Search for the cell housing the specified text and yield its [x, y] center coordinate. 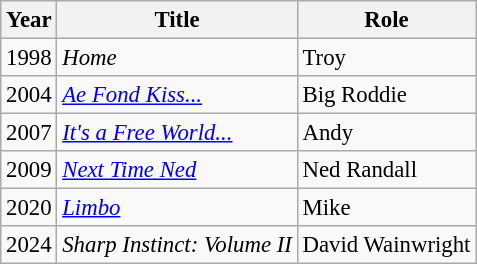
Big Roddie [386, 95]
Next Time Ned [177, 170]
Ned Randall [386, 170]
2004 [29, 95]
Limbo [177, 208]
David Wainwright [386, 245]
It's a Free World... [177, 133]
1998 [29, 58]
Home [177, 58]
2007 [29, 133]
Sharp Instinct: Volume II [177, 245]
2009 [29, 170]
Title [177, 20]
2020 [29, 208]
2024 [29, 245]
Andy [386, 133]
Ae Fond Kiss... [177, 95]
Role [386, 20]
Troy [386, 58]
Mike [386, 208]
Year [29, 20]
